Return the [X, Y] coordinate for the center point of the cell that contains the specified text.  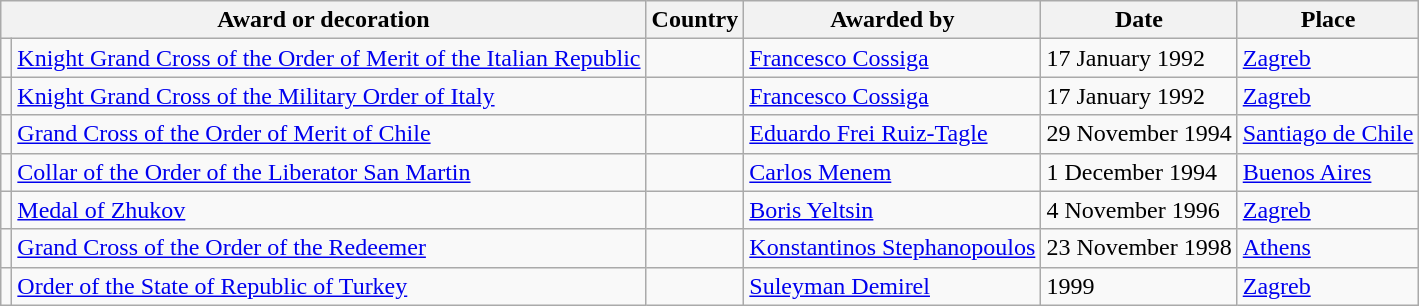
Country [695, 20]
Suleyman Demirel [892, 286]
4 November 1996 [1139, 210]
Grand Cross of the Order of the Redeemer [329, 248]
Konstantinos Stephanopoulos [892, 248]
Carlos Menem [892, 172]
Date [1139, 20]
Order of the State of Republic of Turkey [329, 286]
1 December 1994 [1139, 172]
29 November 1994 [1139, 134]
Awarded by [892, 20]
Collar of the Order of the Liberator San Martin [329, 172]
Place [1328, 20]
23 November 1998 [1139, 248]
Eduardo Frei Ruiz-Tagle [892, 134]
Buenos Aires [1328, 172]
Award or decoration [324, 20]
1999 [1139, 286]
Santiago de Chile [1328, 134]
Knight Grand Cross of the Military Order of Italy [329, 96]
Athens [1328, 248]
Knight Grand Cross of the Order of Merit of the Italian Republic [329, 58]
Boris Yeltsin [892, 210]
Grand Cross of the Order of Merit of Chile [329, 134]
Medal of Zhukov [329, 210]
